Detect which cell encompasses the target text, then output its [X, Y] center coordinate. 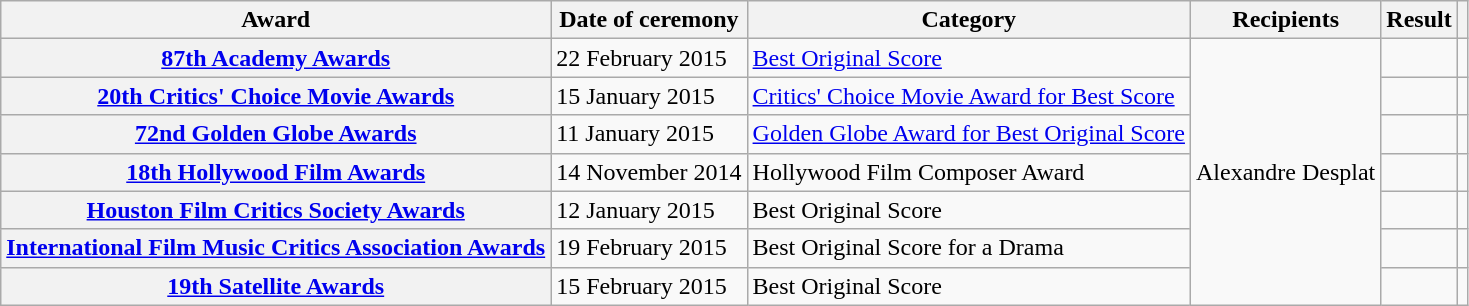
20th Critics' Choice Movie Awards [276, 96]
Recipients [1285, 20]
Category [968, 20]
Date of ceremony [649, 20]
Hollywood Film Composer Award [968, 172]
Critics' Choice Movie Award for Best Score [968, 96]
International Film Music Critics Association Awards [276, 248]
Result [1419, 20]
19th Satellite Awards [276, 286]
18th Hollywood Film Awards [276, 172]
19 February 2015 [649, 248]
14 November 2014 [649, 172]
12 January 2015 [649, 210]
72nd Golden Globe Awards [276, 134]
15 February 2015 [649, 286]
Alexandre Desplat [1285, 172]
87th Academy Awards [276, 58]
22 February 2015 [649, 58]
Houston Film Critics Society Awards [276, 210]
Best Original Score for a Drama [968, 248]
Golden Globe Award for Best Original Score [968, 134]
15 January 2015 [649, 96]
11 January 2015 [649, 134]
Award [276, 20]
